Capture the cell that displays the provided text and extract its (x, y) central coordinate. 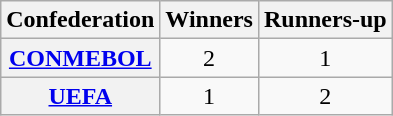
UEFA (80, 96)
Runners-up (325, 20)
CONMEBOL (80, 58)
Confederation (80, 20)
Winners (210, 20)
